Return [X, Y] of the center of cell containing provided text 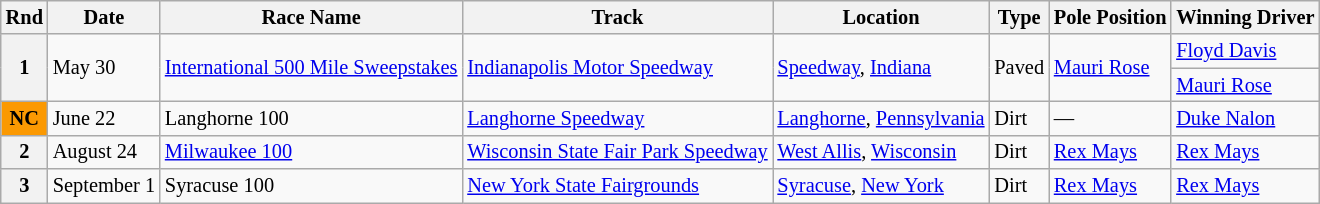
International 500 Mile Sweepstakes [311, 68]
May 30 [104, 68]
Langhorne, Pennsylvania [880, 118]
Floyd Davis [1245, 51]
Winning Driver [1245, 17]
Date [104, 17]
Duke Nalon [1245, 118]
1 [24, 68]
August 24 [104, 152]
Milwaukee 100 [311, 152]
Langhorne Speedway [617, 118]
2 [24, 152]
Langhorne 100 [311, 118]
Pole Position [1110, 17]
Track [617, 17]
September 1 [104, 186]
Race Name [311, 17]
Type [1019, 17]
Wisconsin State Fair Park Speedway [617, 152]
Syracuse 100 [311, 186]
West Allis, Wisconsin [880, 152]
June 22 [104, 118]
Location [880, 17]
Indianapolis Motor Speedway [617, 68]
Paved [1019, 68]
Rnd [24, 17]
NC [24, 118]
— [1110, 118]
3 [24, 186]
Speedway, Indiana [880, 68]
New York State Fairgrounds [617, 186]
Syracuse, New York [880, 186]
